Output the (X, Y) coordinate of the center of the cell containing the given text.  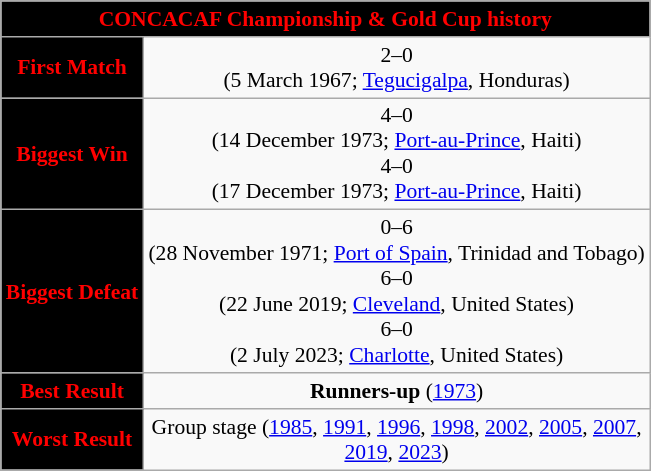
Best Result (72, 391)
Group stage (1985, 1991, 1996, 1998, 2002, 2005, 2007,2019, 2023) (396, 440)
CONCACAF Championship & Gold Cup history (326, 19)
Worst Result (72, 440)
First Match (72, 68)
2–0 (5 March 1967; Tegucigalpa, Honduras) (396, 68)
Biggest Defeat (72, 292)
Runners-up (1973) (396, 391)
4–0 (14 December 1973; Port-au-Prince, Haiti) 4–0 (17 December 1973; Port-au-Prince, Haiti) (396, 154)
0–6 (28 November 1971; Port of Spain, Trinidad and Tobago) 6–0 (22 June 2019; Cleveland, United States) 6–0 (2 July 2023; Charlotte, United States) (396, 292)
Biggest Win (72, 154)
